For the text-containing cell, return its midpoint in [X, Y] coordinate format. 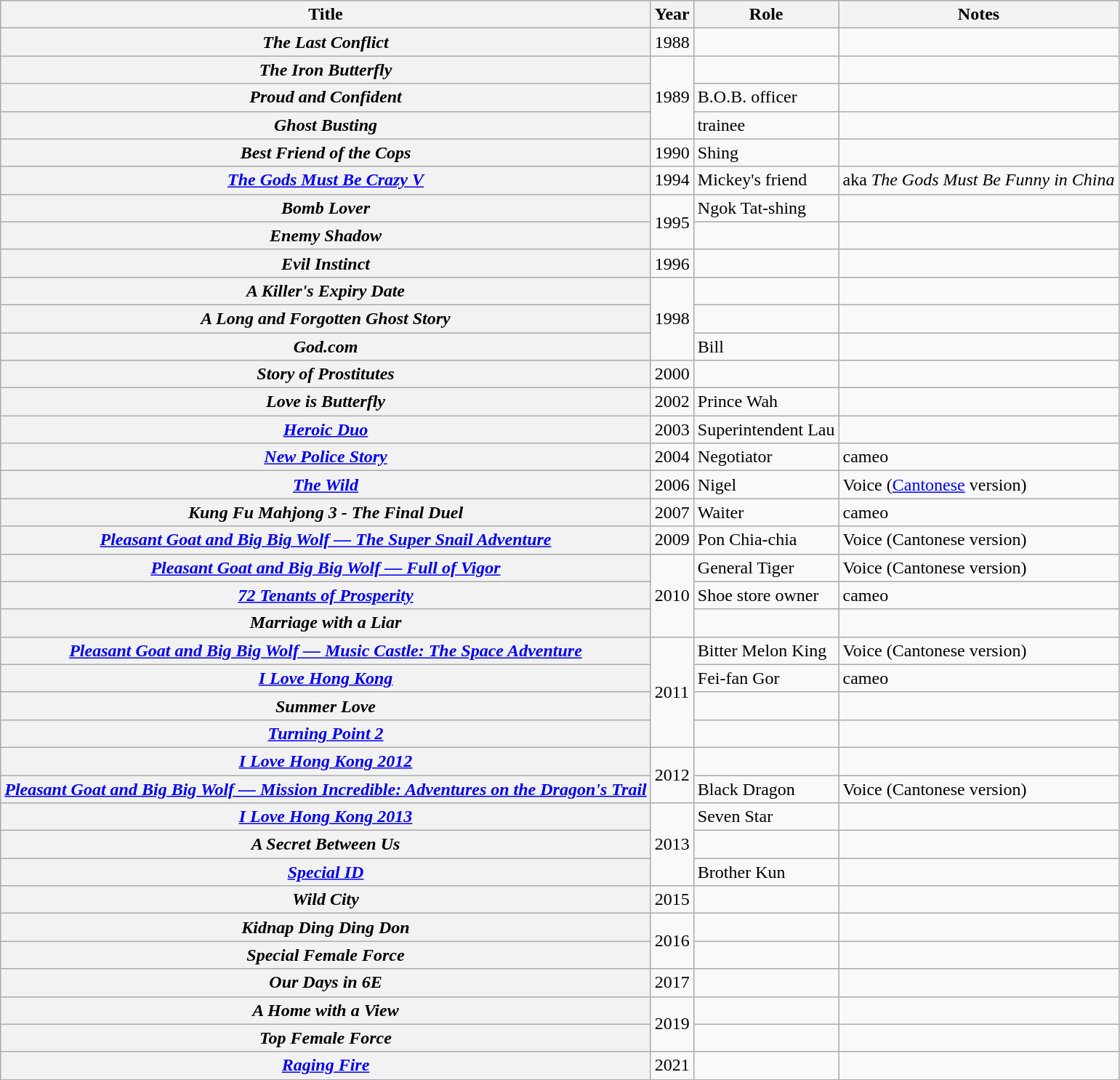
A Secret Between Us [326, 845]
Ngok Tat-shing [766, 208]
New Police Story [326, 457]
72 Tenants of Prosperity [326, 595]
I Love Hong Kong [326, 678]
Fei-fan Gor [766, 678]
2007 [672, 512]
Shing [766, 153]
2003 [672, 430]
aka The Gods Must Be Funny in China [978, 180]
Seven Star [766, 817]
trainee [766, 125]
Story of Prostitutes [326, 374]
Pon Chia-chia [766, 540]
2013 [672, 845]
1994 [672, 180]
Our Days in 6E [326, 983]
Pleasant Goat and Big Big Wolf — Music Castle: The Space Adventure [326, 650]
Love is Butterfly [326, 402]
A Killer's Expiry Date [326, 291]
Role [766, 15]
Superintendent Lau [766, 430]
Evil Instinct [326, 263]
2004 [672, 457]
2010 [672, 595]
Summer Love [326, 706]
2019 [672, 1024]
2021 [672, 1065]
Pleasant Goat and Big Big Wolf — Full of Vigor [326, 568]
Wild City [326, 900]
A Long and Forgotten Ghost Story [326, 318]
Special Female Force [326, 955]
2006 [672, 485]
The Last Conflict [326, 42]
Nigel [766, 485]
General Tiger [766, 568]
Special ID [326, 872]
2015 [672, 900]
Kidnap Ding Ding Don [326, 927]
The Wild [326, 485]
Waiter [766, 512]
Shoe store owner [766, 595]
Kung Fu Mahjong 3 - The Final Duel [326, 512]
Bomb Lover [326, 208]
Notes [978, 15]
2002 [672, 402]
2012 [672, 775]
Proud and Confident [326, 97]
Ghost Busting [326, 125]
Turning Point 2 [326, 733]
Top Female Force [326, 1038]
Pleasant Goat and Big Big Wolf — Mission Incredible: Adventures on the Dragon's Trail [326, 789]
1990 [672, 153]
Prince Wah [766, 402]
Enemy Shadow [326, 235]
2000 [672, 374]
I Love Hong Kong 2012 [326, 761]
Brother Kun [766, 872]
A Home with a View [326, 1010]
1995 [672, 222]
1989 [672, 97]
The Iron Butterfly [326, 70]
Heroic Duo [326, 430]
God.com [326, 347]
1996 [672, 263]
B.O.B. officer [766, 97]
2011 [672, 692]
Negotiator [766, 457]
The Gods Must Be Crazy V [326, 180]
Mickey's friend [766, 180]
Bitter Melon King [766, 650]
Year [672, 15]
1988 [672, 42]
Raging Fire [326, 1065]
2017 [672, 983]
Black Dragon [766, 789]
Best Friend of the Cops [326, 153]
Pleasant Goat and Big Big Wolf — The Super Snail Adventure [326, 540]
Title [326, 15]
2009 [672, 540]
2016 [672, 941]
1998 [672, 318]
Bill [766, 347]
I Love Hong Kong 2013 [326, 817]
Marriage with a Liar [326, 623]
